Scan for the cell matching the given text and deliver its (X, Y) coordinate at center. 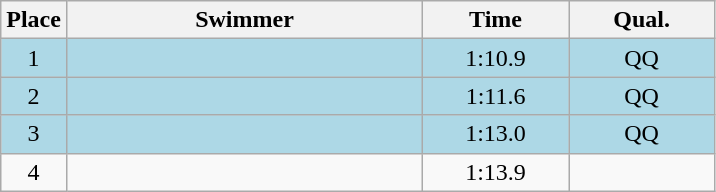
Qual. (642, 20)
1:13.9 (496, 172)
2 (34, 96)
1 (34, 58)
1:11.6 (496, 96)
4 (34, 172)
Swimmer (244, 20)
3 (34, 134)
Place (34, 20)
1:10.9 (496, 58)
1:13.0 (496, 134)
Time (496, 20)
